Output the (X, Y) coordinate of the center of the cell containing the given text.  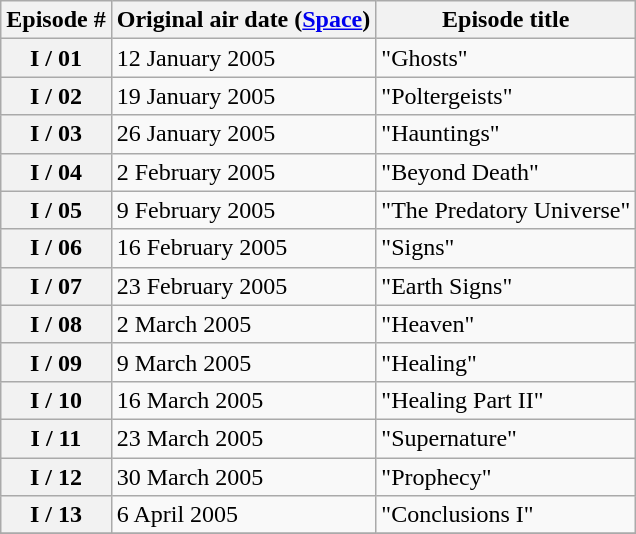
6 April 2005 (244, 515)
I / 06 (56, 248)
I / 07 (56, 286)
"Heaven" (506, 324)
I / 01 (56, 58)
9 March 2005 (244, 362)
Episode # (56, 20)
"Supernature" (506, 438)
"Hauntings" (506, 134)
"Poltergeists" (506, 96)
12 January 2005 (244, 58)
23 February 2005 (244, 286)
"Conclusions I" (506, 515)
23 March 2005 (244, 438)
"Ghosts" (506, 58)
I / 13 (56, 515)
I / 10 (56, 400)
19 January 2005 (244, 96)
"Signs" (506, 248)
I / 09 (56, 362)
I / 05 (56, 210)
16 February 2005 (244, 248)
16 March 2005 (244, 400)
2 March 2005 (244, 324)
I / 02 (56, 96)
"Healing Part II" (506, 400)
I / 04 (56, 172)
"Earth Signs" (506, 286)
"Prophecy" (506, 477)
"Healing" (506, 362)
Episode title (506, 20)
"The Predatory Universe" (506, 210)
Original air date (Space) (244, 20)
I / 08 (56, 324)
I / 11 (56, 438)
I / 12 (56, 477)
2 February 2005 (244, 172)
9 February 2005 (244, 210)
30 March 2005 (244, 477)
"Beyond Death" (506, 172)
26 January 2005 (244, 134)
I / 03 (56, 134)
